Provide the (X, Y) coordinate of the cell's center where the given text is located.  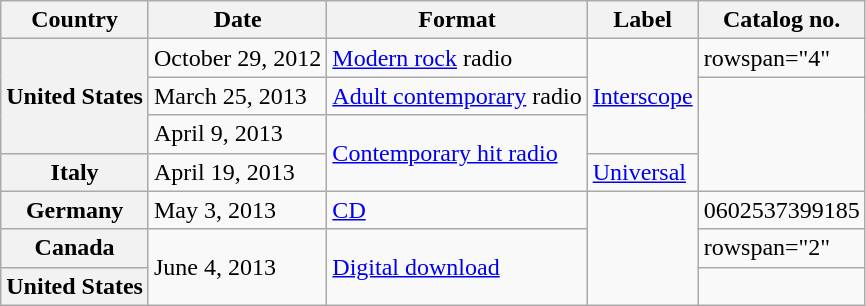
Catalog no. (782, 20)
May 3, 2013 (237, 210)
rowspan="2" (782, 248)
Interscope (642, 96)
Label (642, 20)
Modern rock radio (457, 58)
April 9, 2013 (237, 134)
June 4, 2013 (237, 267)
Format (457, 20)
Country (75, 20)
March 25, 2013 (237, 96)
Germany (75, 210)
Canada (75, 248)
rowspan="4" (782, 58)
October 29, 2012 (237, 58)
Date (237, 20)
Adult contemporary radio (457, 96)
0602537399185 (782, 210)
Italy (75, 172)
Universal (642, 172)
Digital download (457, 267)
CD (457, 210)
April 19, 2013 (237, 172)
Contemporary hit radio (457, 153)
